Capture the cell that displays the provided text and extract its [X, Y] central coordinate. 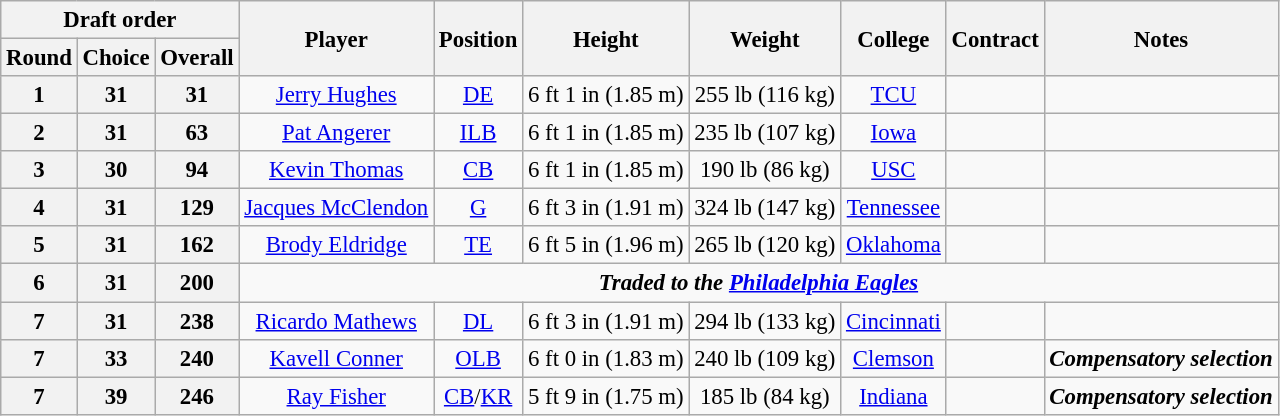
129 [197, 208]
235 lb (107 kg) [765, 133]
190 lb (86 kg) [765, 170]
Height [606, 38]
33 [116, 358]
265 lb (120 kg) [765, 245]
2 [39, 133]
Oklahoma [894, 245]
ILB [478, 133]
Kavell Conner [336, 358]
Jerry Hughes [336, 95]
6 [39, 283]
324 lb (147 kg) [765, 208]
238 [197, 321]
Kevin Thomas [336, 170]
200 [197, 283]
USC [894, 170]
Traded to the Philadelphia Eagles [758, 283]
6 ft 0 in (1.83 m) [606, 358]
OLB [478, 358]
94 [197, 170]
Ricardo Mathews [336, 321]
5 ft 9 in (1.75 m) [606, 396]
College [894, 38]
DE [478, 95]
3 [39, 170]
Iowa [894, 133]
Position [478, 38]
Choice [116, 58]
Brody Eldridge [336, 245]
Round [39, 58]
G [478, 208]
185 lb (84 kg) [765, 396]
240 [197, 358]
Contract [995, 38]
240 lb (109 kg) [765, 358]
CB/KR [478, 396]
Weight [765, 38]
DL [478, 321]
Ray Fisher [336, 396]
162 [197, 245]
Indiana [894, 396]
Tennessee [894, 208]
63 [197, 133]
4 [39, 208]
6 ft 5 in (1.96 m) [606, 245]
Clemson [894, 358]
Jacques McClendon [336, 208]
Notes [1161, 38]
246 [197, 396]
Draft order [120, 20]
5 [39, 245]
39 [116, 396]
CB [478, 170]
Overall [197, 58]
Player [336, 38]
Pat Angerer [336, 133]
Cincinnati [894, 321]
294 lb (133 kg) [765, 321]
TE [478, 245]
255 lb (116 kg) [765, 95]
30 [116, 170]
TCU [894, 95]
1 [39, 95]
